Capture the cell that displays the provided text and extract its [X, Y] central coordinate. 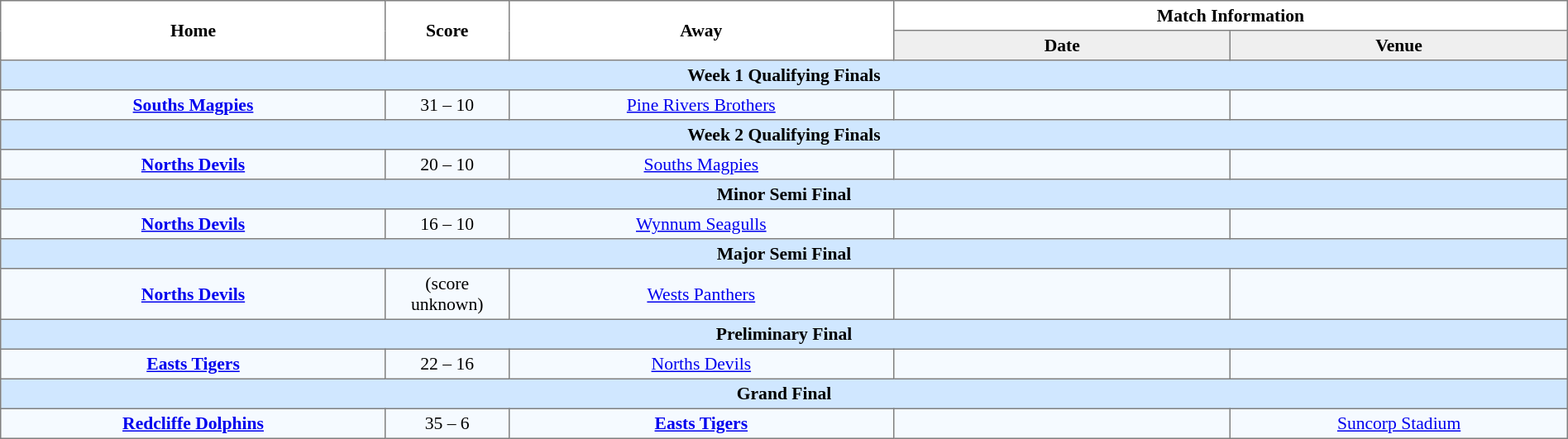
Away [701, 31]
22 – 16 [447, 364]
Major Semi Final [784, 254]
Grand Final [784, 394]
Home [194, 31]
(score unknown) [447, 294]
Wynnum Seagulls [701, 224]
Preliminary Final [784, 334]
Suncorp Stadium [1399, 423]
Redcliffe Dolphins [194, 423]
Venue [1399, 45]
Date [1062, 45]
31 – 10 [447, 105]
Pine Rivers Brothers [701, 105]
35 – 6 [447, 423]
Wests Panthers [701, 294]
Score [447, 31]
Week 1 Qualifying Finals [784, 75]
20 – 10 [447, 165]
Match Information [1231, 16]
Minor Semi Final [784, 194]
Week 2 Qualifying Finals [784, 135]
16 – 10 [447, 224]
